Output the (x, y) coordinate of the center of the cell containing the given text.  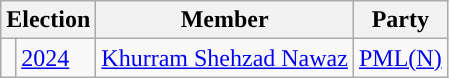
2024 (56, 58)
Party (400, 20)
Member (225, 20)
Khurram Shehzad Nawaz (225, 58)
PML(N) (400, 58)
Election (48, 20)
